Return the [X, Y] coordinate for the center point of the cell that contains the specified text.  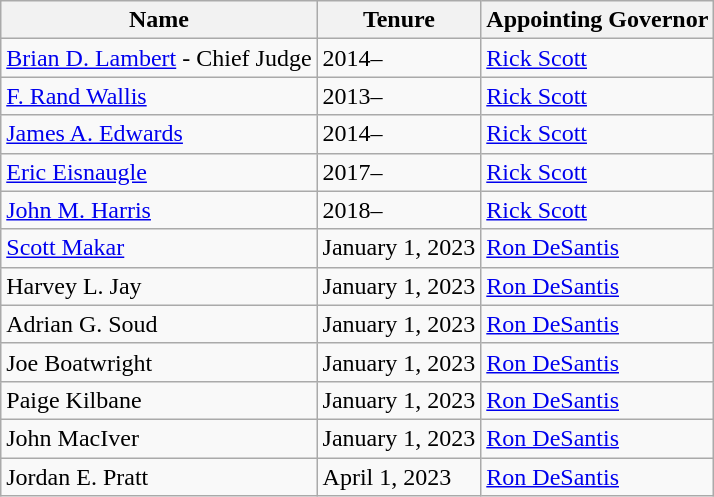
John MacIver [159, 438]
Appointing Governor [598, 20]
Joe Boatwright [159, 362]
Adrian G. Soud [159, 324]
Paige Kilbane [159, 400]
Jordan E. Pratt [159, 477]
Name [159, 20]
James A. Edwards [159, 134]
Brian D. Lambert - Chief Judge [159, 58]
Eric Eisnaugle [159, 172]
April 1, 2023 [399, 477]
2017– [399, 172]
2013– [399, 96]
F. Rand Wallis [159, 96]
Harvey L. Jay [159, 286]
2018– [399, 210]
Tenure [399, 20]
John M. Harris [159, 210]
Scott Makar [159, 248]
